From the cell containing the given text, extract its center point as [x, y] coordinate. 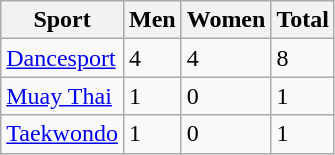
Men [152, 20]
Dancesport [62, 58]
8 [303, 58]
Muay Thai [62, 96]
Total [303, 20]
Sport [62, 20]
Women [226, 20]
Taekwondo [62, 134]
